Return (x, y) of the center of cell containing provided text 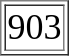
903 (34, 27)
